Provide the (x, y) coordinate of the cell's center where the given text is located.  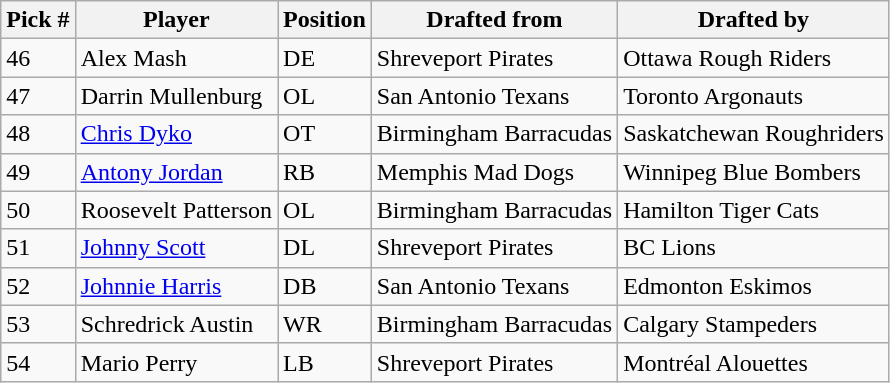
WR (325, 324)
47 (38, 96)
DE (325, 58)
49 (38, 172)
Antony Jordan (176, 172)
RB (325, 172)
Toronto Argonauts (754, 96)
Player (176, 20)
BC Lions (754, 248)
Saskatchewan Roughriders (754, 134)
Montréal Alouettes (754, 362)
Roosevelt Patterson (176, 210)
50 (38, 210)
Chris Dyko (176, 134)
DB (325, 286)
53 (38, 324)
54 (38, 362)
Alex Mash (176, 58)
Mario Perry (176, 362)
Darrin Mullenburg (176, 96)
51 (38, 248)
46 (38, 58)
Johnnie Harris (176, 286)
48 (38, 134)
Ottawa Rough Riders (754, 58)
Winnipeg Blue Bombers (754, 172)
Hamilton Tiger Cats (754, 210)
Drafted by (754, 20)
Johnny Scott (176, 248)
DL (325, 248)
Drafted from (494, 20)
Pick # (38, 20)
Edmonton Eskimos (754, 286)
Schredrick Austin (176, 324)
Position (325, 20)
LB (325, 362)
Calgary Stampeders (754, 324)
OT (325, 134)
Memphis Mad Dogs (494, 172)
52 (38, 286)
